Determine the [X, Y] coordinate at the center of the cell enclosing the given text.  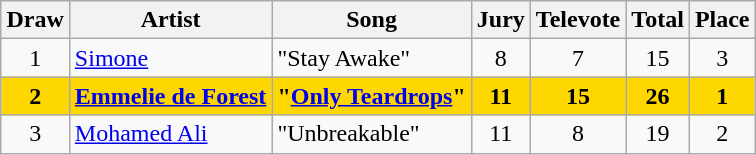
"Stay Awake" [372, 58]
Song [372, 20]
Simone [170, 58]
Jury [500, 20]
Artist [170, 20]
Mohamed Ali [170, 134]
Televote [578, 20]
Place [722, 20]
"Only Teardrops" [372, 96]
26 [658, 96]
"Unbreakable" [372, 134]
Draw [35, 20]
19 [658, 134]
Total [658, 20]
7 [578, 58]
Emmelie de Forest [170, 96]
